For the text-containing cell, return its midpoint in [x, y] coordinate format. 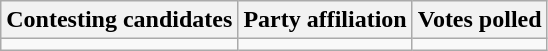
Contesting candidates [120, 20]
Votes polled [480, 20]
Party affiliation [325, 20]
